Provide the [X, Y] coordinate of the cell's center where the given text is located.  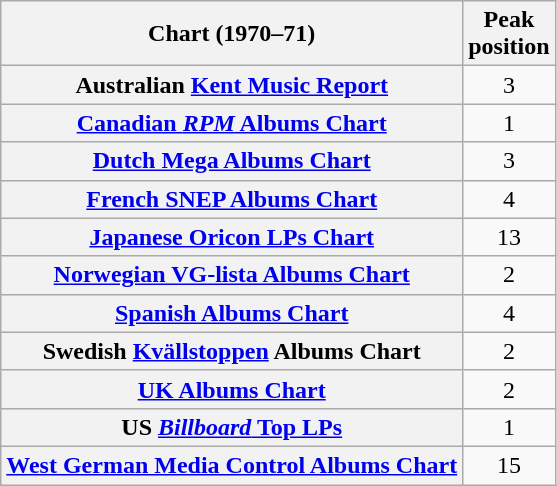
13 [509, 237]
French SNEP Albums Chart [232, 199]
Norwegian VG-lista Albums Chart [232, 275]
US Billboard Top LPs [232, 427]
Peakposition [509, 34]
West German Media Control Albums Chart [232, 465]
15 [509, 465]
Swedish Kvällstoppen Albums Chart [232, 351]
Spanish Albums Chart [232, 313]
Japanese Oricon LPs Chart [232, 237]
Australian Kent Music Report [232, 85]
Dutch Mega Albums Chart [232, 161]
Chart (1970–71) [232, 34]
UK Albums Chart [232, 389]
Canadian RPM Albums Chart [232, 123]
